Find where the given text appears and provide that cell's center as (X, Y) coordinate. 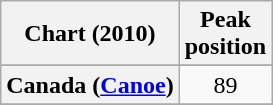
Chart (2010) (90, 34)
Peakposition (225, 34)
89 (225, 85)
Canada (Canoe) (90, 85)
